Capture the cell that displays the provided text and extract its (X, Y) central coordinate. 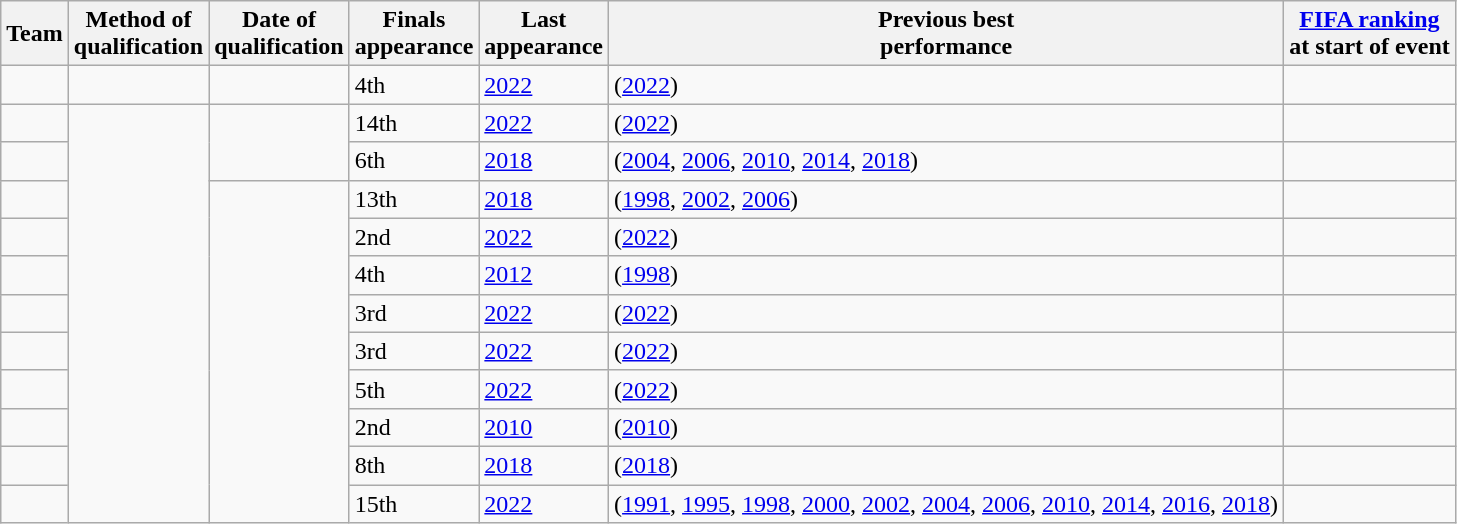
Date ofqualification (279, 34)
(2004, 2006, 2010, 2014, 2018) (946, 161)
2012 (544, 275)
6th (414, 161)
13th (414, 199)
(1998) (946, 275)
15th (414, 503)
Previous bestperformance (946, 34)
(1998, 2002, 2006) (946, 199)
2010 (544, 427)
(1991, 1995, 1998, 2000, 2002, 2004, 2006, 2010, 2014, 2016, 2018) (946, 503)
Finalsappearance (414, 34)
FIFA rankingat start of event (1370, 34)
14th (414, 123)
Method ofqualification (138, 34)
(2018) (946, 465)
5th (414, 389)
Lastappearance (544, 34)
Team (35, 34)
8th (414, 465)
(2010) (946, 427)
